Find where the given text appears and provide that cell's center as [X, Y] coordinate. 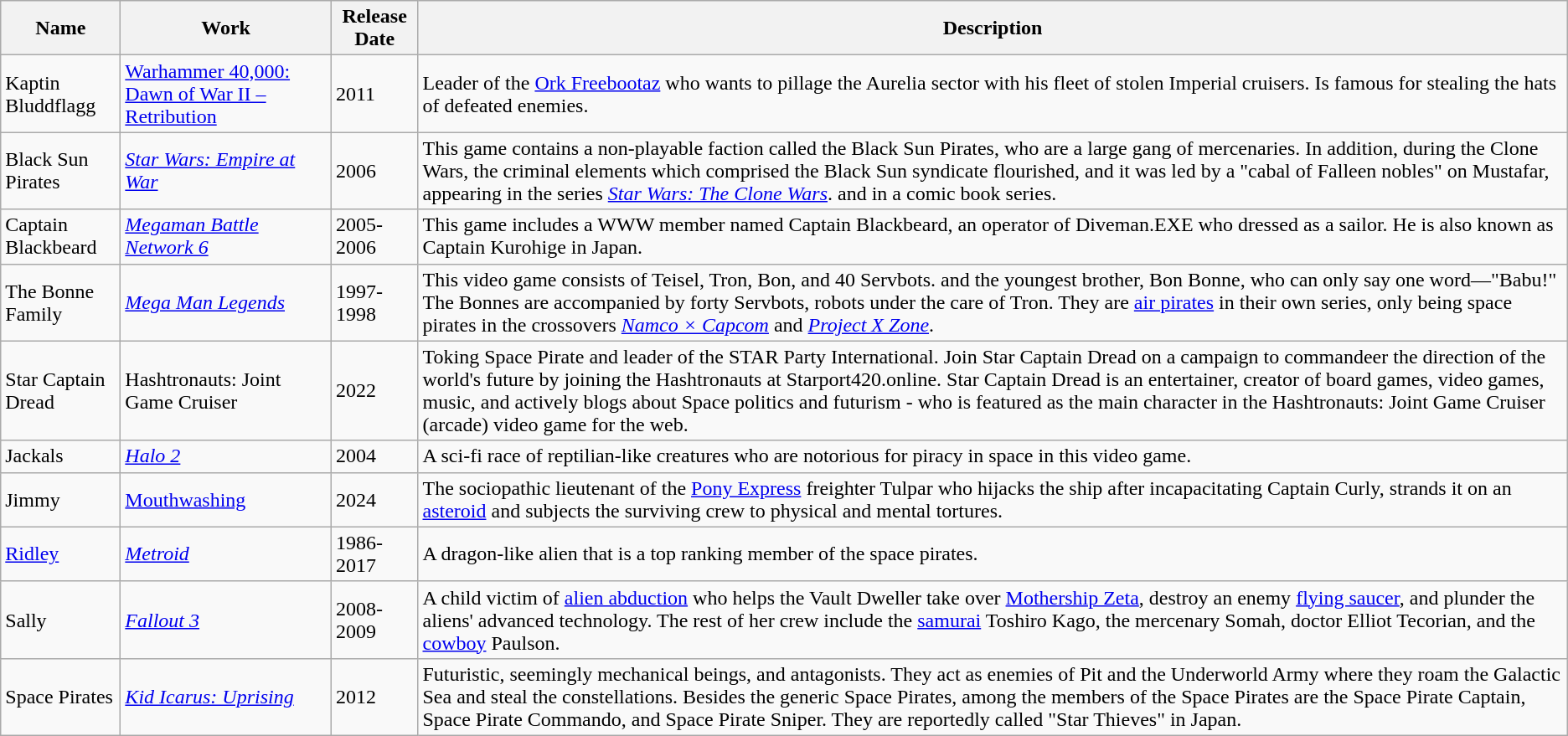
Kid Icarus: Uprising [226, 697]
Sally [60, 620]
A sci-fi race of reptilian-like creatures who are notorious for piracy in space in this video game. [993, 456]
Mouthwashing [226, 499]
2024 [374, 499]
1986-2017 [374, 554]
1997-1998 [374, 302]
2012 [374, 697]
2006 [374, 171]
Black Sun Pirates [60, 171]
Release Date [374, 28]
2004 [374, 456]
Work [226, 28]
Captain Blackbeard [60, 236]
Metroid [226, 554]
Jackals [60, 456]
Halo 2 [226, 456]
Warhammer 40,000: Dawn of War II – Retribution [226, 94]
Ridley [60, 554]
2008-2009 [374, 620]
Megaman Battle Network 6 [226, 236]
2011 [374, 94]
2005-2006 [374, 236]
Star Wars: Empire at War [226, 171]
Kaptin Bluddflagg [60, 94]
2022 [374, 390]
Star Captain Dread [60, 390]
Mega Man Legends [226, 302]
A dragon-like alien that is a top ranking member of the space pirates. [993, 554]
Jimmy [60, 499]
The Bonne Family [60, 302]
Name [60, 28]
Description [993, 28]
Fallout 3 [226, 620]
Hashtronauts: Joint Game Cruiser [226, 390]
Space Pirates [60, 697]
